Find where the given text appears and provide that cell's center as [X, Y] coordinate. 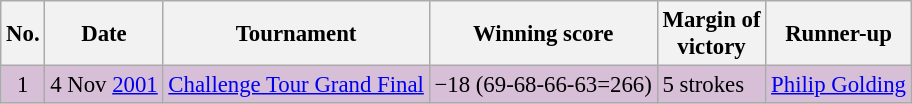
Runner-up [838, 34]
5 strokes [712, 85]
4 Nov 2001 [104, 85]
Date [104, 34]
Winning score [543, 34]
Tournament [296, 34]
−18 (69-68-66-63=266) [543, 85]
No. [23, 34]
1 [23, 85]
Margin ofvictory [712, 34]
Challenge Tour Grand Final [296, 85]
Philip Golding [838, 85]
